Search for the cell housing the specified text and yield its [X, Y] center coordinate. 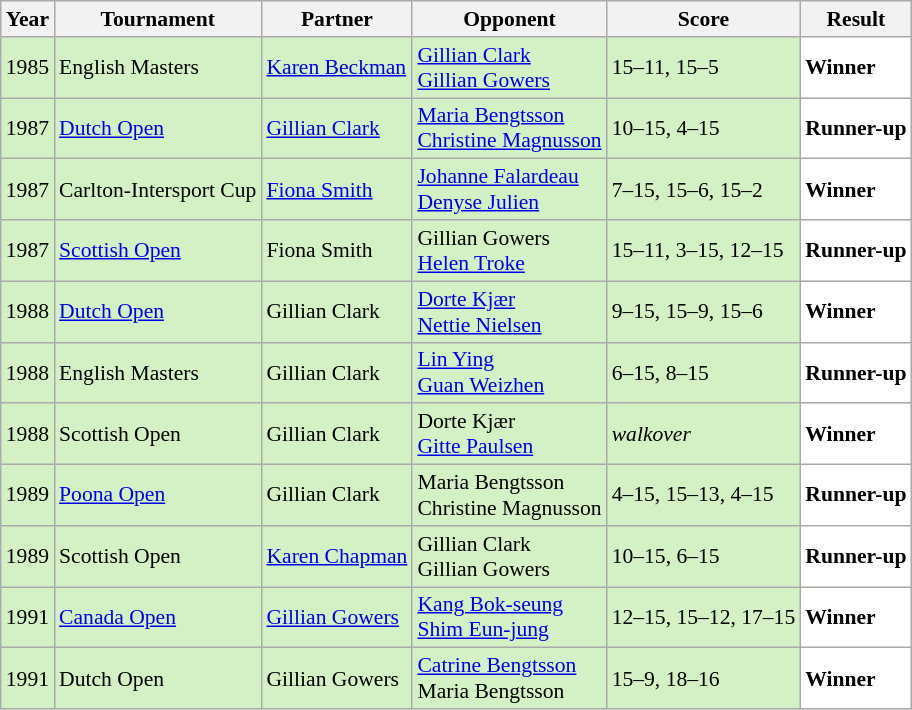
Partner [336, 19]
10–15, 6–15 [704, 556]
15–9, 18–16 [704, 678]
Dorte Kjær Nettie Nielsen [509, 312]
Karen Chapman [336, 556]
Kang Bok-seung Shim Eun-jung [509, 618]
7–15, 15–6, 15–2 [704, 190]
10–15, 4–15 [704, 128]
15–11, 3–15, 12–15 [704, 250]
Score [704, 19]
Karen Beckman [336, 68]
Result [856, 19]
Catrine Bengtsson Maria Bengtsson [509, 678]
Opponent [509, 19]
Poona Open [158, 496]
Dorte Kjær Gitte Paulsen [509, 434]
Gillian Gowers Helen Troke [509, 250]
6–15, 8–15 [704, 372]
9–15, 15–9, 15–6 [704, 312]
15–11, 15–5 [704, 68]
walkover [704, 434]
1985 [28, 68]
Carlton-Intersport Cup [158, 190]
4–15, 15–13, 4–15 [704, 496]
Canada Open [158, 618]
Tournament [158, 19]
12–15, 15–12, 17–15 [704, 618]
Year [28, 19]
Johanne Falardeau Denyse Julien [509, 190]
Lin Ying Guan Weizhen [509, 372]
